Pinpoint the cell where the given text exists, returning its [x, y] midpoint coordinate. 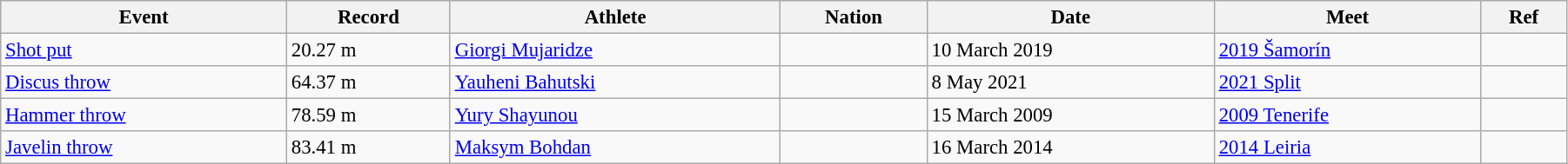
2009 Tenerife [1347, 115]
Giorgi Mujaridze [614, 50]
Event [144, 17]
Maksym Bohdan [614, 148]
20.27 m [368, 50]
Meet [1347, 17]
Date [1070, 17]
Athlete [614, 17]
2019 Šamorín [1347, 50]
78.59 m [368, 115]
Javelin throw [144, 148]
64.37 m [368, 82]
2021 Split [1347, 82]
Ref [1524, 17]
2014 Leiria [1347, 148]
Yury Shayunou [614, 115]
10 March 2019 [1070, 50]
Shot put [144, 50]
Record [368, 17]
16 March 2014 [1070, 148]
Yauheni Bahutski [614, 82]
15 March 2009 [1070, 115]
83.41 m [368, 148]
Hammer throw [144, 115]
Discus throw [144, 82]
Nation [854, 17]
8 May 2021 [1070, 82]
